Capture the cell that displays the provided text and extract its [x, y] central coordinate. 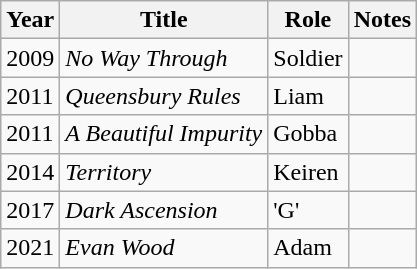
Queensbury Rules [164, 96]
Liam [308, 96]
2021 [30, 248]
2009 [30, 58]
Gobba [308, 134]
Dark Ascension [164, 210]
No Way Through [164, 58]
2014 [30, 172]
Keiren [308, 172]
Adam [308, 248]
Role [308, 20]
Notes [382, 20]
Soldier [308, 58]
A Beautiful Impurity [164, 134]
Evan Wood [164, 248]
'G' [308, 210]
2017 [30, 210]
Territory [164, 172]
Year [30, 20]
Title [164, 20]
